Pinpoint the cell where the given text exists, returning its (X, Y) midpoint coordinate. 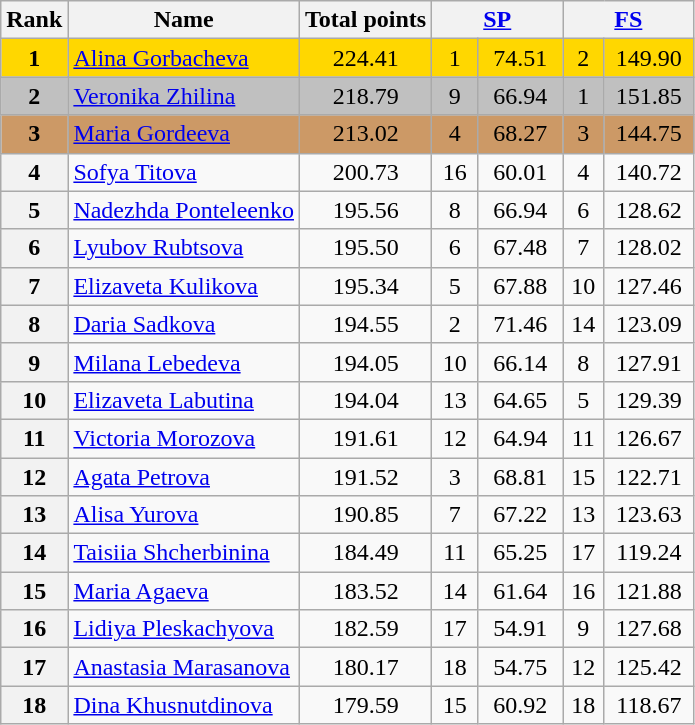
127.46 (649, 286)
180.17 (366, 667)
FS (628, 20)
Lidiya Pleskachyova (184, 629)
191.52 (366, 477)
Alisa Yurova (184, 515)
184.49 (366, 553)
123.09 (649, 324)
127.68 (649, 629)
182.59 (366, 629)
54.91 (520, 629)
Name (184, 20)
64.94 (520, 438)
119.24 (649, 553)
Rank (34, 20)
144.75 (649, 134)
Anastasia Marasanova (184, 667)
151.85 (649, 96)
60.92 (520, 705)
200.73 (366, 172)
183.52 (366, 591)
195.50 (366, 248)
Elizaveta Labutina (184, 400)
194.55 (366, 324)
149.90 (649, 58)
121.88 (649, 591)
65.25 (520, 553)
Daria Sadkova (184, 324)
Maria Agaeva (184, 591)
190.85 (366, 515)
Alina Gorbacheva (184, 58)
67.88 (520, 286)
125.42 (649, 667)
126.67 (649, 438)
Veronika Zhilina (184, 96)
118.67 (649, 705)
Nadezhda Ponteleenko (184, 210)
129.39 (649, 400)
Sofya Titova (184, 172)
Agata Petrova (184, 477)
179.59 (366, 705)
194.05 (366, 362)
128.02 (649, 248)
67.48 (520, 248)
Total points (366, 20)
123.63 (649, 515)
67.22 (520, 515)
213.02 (366, 134)
61.64 (520, 591)
68.81 (520, 477)
218.79 (366, 96)
Elizaveta Kulikova (184, 286)
122.71 (649, 477)
195.34 (366, 286)
Milana Lebedeva (184, 362)
Lyubov Rubtsova (184, 248)
Maria Gordeeva (184, 134)
Victoria Morozova (184, 438)
66.14 (520, 362)
71.46 (520, 324)
140.72 (649, 172)
60.01 (520, 172)
SP (498, 20)
Taisiia Shcherbinina (184, 553)
127.91 (649, 362)
68.27 (520, 134)
194.04 (366, 400)
64.65 (520, 400)
54.75 (520, 667)
128.62 (649, 210)
74.51 (520, 58)
191.61 (366, 438)
Dina Khusnutdinova (184, 705)
195.56 (366, 210)
224.41 (366, 58)
